Locate the cell with the specified text and output its (x, y) center coordinate. 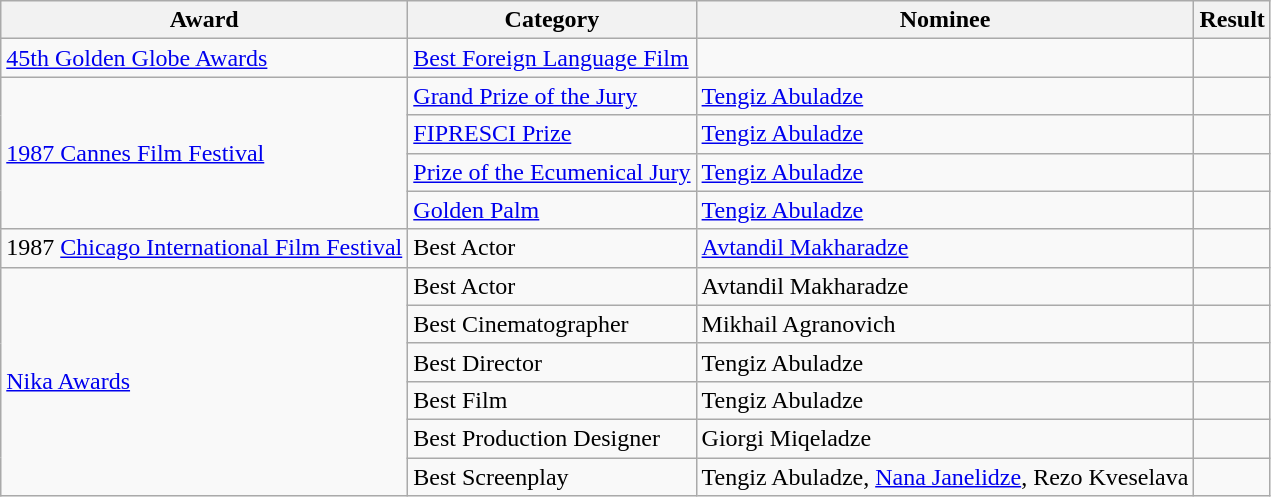
1987 Cannes Film Festival (204, 153)
45th Golden Globe Awards (204, 58)
Tengiz Abuladze, Nana Janelidze, Rezo Kveselava (945, 477)
Grand Prize of the Jury (552, 96)
Best Foreign Language Film (552, 58)
Award (204, 20)
Golden Palm (552, 210)
Mikhail Agranovich (945, 324)
Nika Awards (204, 381)
Best Film (552, 400)
Nominee (945, 20)
Prize of the Ecumenical Jury (552, 172)
Category (552, 20)
1987 Chicago International Film Festival (204, 248)
Result (1232, 20)
Best Screenplay (552, 477)
Best Production Designer (552, 438)
Giorgi Miqeladze (945, 438)
Best Cinematographer (552, 324)
FIPRESCI Prize (552, 134)
Best Director (552, 362)
